Return [X, Y] of the center of cell containing provided text 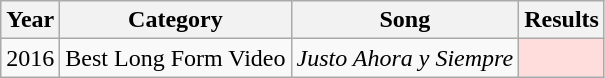
Year [30, 20]
2016 [30, 58]
Best Long Form Video [176, 58]
Category [176, 20]
Justo Ahora y Siempre [405, 58]
Song [405, 20]
Results [562, 20]
